From the cell containing the given text, extract its center point as [x, y] coordinate. 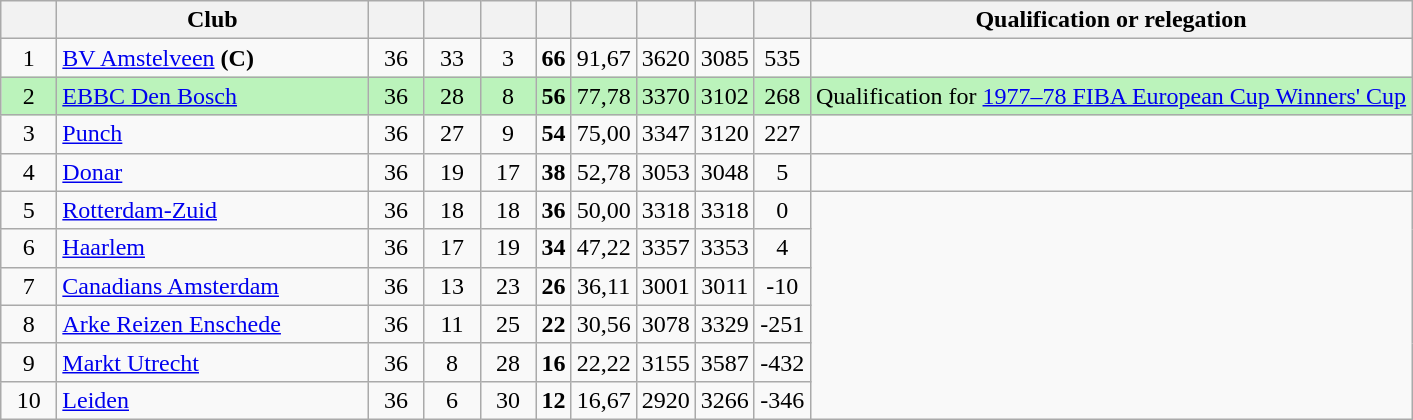
91,67 [604, 58]
3011 [724, 286]
3587 [724, 362]
EBBC Den Bosch [212, 96]
3120 [724, 134]
2 [29, 96]
Markt Utrecht [212, 362]
3001 [666, 286]
Club [212, 20]
75,00 [604, 134]
Canadians Amsterdam [212, 286]
3078 [666, 324]
3085 [724, 58]
27 [452, 134]
23 [508, 286]
34 [554, 248]
54 [554, 134]
13 [452, 286]
66 [554, 58]
3353 [724, 248]
47,22 [604, 248]
227 [782, 134]
Haarlem [212, 248]
3357 [666, 248]
26 [554, 286]
268 [782, 96]
2920 [666, 400]
25 [508, 324]
22,22 [604, 362]
-432 [782, 362]
3620 [666, 58]
535 [782, 58]
-346 [782, 400]
52,78 [604, 172]
33 [452, 58]
16 [554, 362]
Leiden [212, 400]
30,56 [604, 324]
0 [782, 210]
56 [554, 96]
16,67 [604, 400]
Arke Reizen Enschede [212, 324]
Donar [212, 172]
Rotterdam-Zuid [212, 210]
-10 [782, 286]
BV Amstelveen (C) [212, 58]
Punch [212, 134]
-251 [782, 324]
Qualification for 1977–78 FIBA European Cup Winners' Cup [1110, 96]
10 [29, 400]
38 [554, 172]
11 [452, 324]
22 [554, 324]
3053 [666, 172]
77,78 [604, 96]
3102 [724, 96]
36,11 [604, 286]
3048 [724, 172]
3266 [724, 400]
7 [29, 286]
30 [508, 400]
3347 [666, 134]
12 [554, 400]
3155 [666, 362]
1 [29, 58]
3329 [724, 324]
Qualification or relegation [1110, 20]
50,00 [604, 210]
3370 [666, 96]
